Determine the (X, Y) coordinate at the center of the cell enclosing the given text.  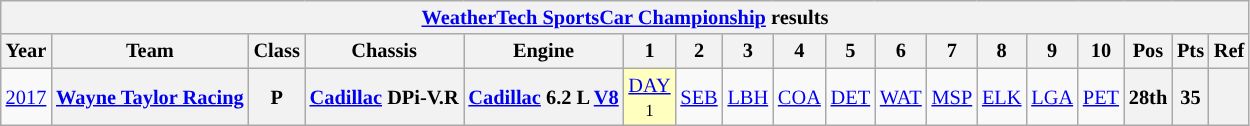
9 (1052, 51)
4 (800, 51)
WAT (901, 97)
PET (1101, 97)
7 (952, 51)
Chassis (384, 51)
1 (650, 51)
Ref (1229, 51)
MSP (952, 97)
Pos (1148, 51)
10 (1101, 51)
2 (698, 51)
5 (850, 51)
ELK (1002, 97)
35 (1190, 97)
P (277, 97)
28th (1148, 97)
DET (850, 97)
LBH (748, 97)
3 (748, 51)
Team (150, 51)
Year (26, 51)
LGA (1052, 97)
WeatherTech SportsCar Championship results (625, 17)
Engine (544, 51)
8 (1002, 51)
Class (277, 51)
DAY1 (650, 97)
Cadillac 6.2 L V8 (544, 97)
Wayne Taylor Racing (150, 97)
COA (800, 97)
Cadillac DPi-V.R (384, 97)
SEB (698, 97)
6 (901, 51)
Pts (1190, 51)
2017 (26, 97)
